Pinpoint the cell where the given text exists, returning its [x, y] midpoint coordinate. 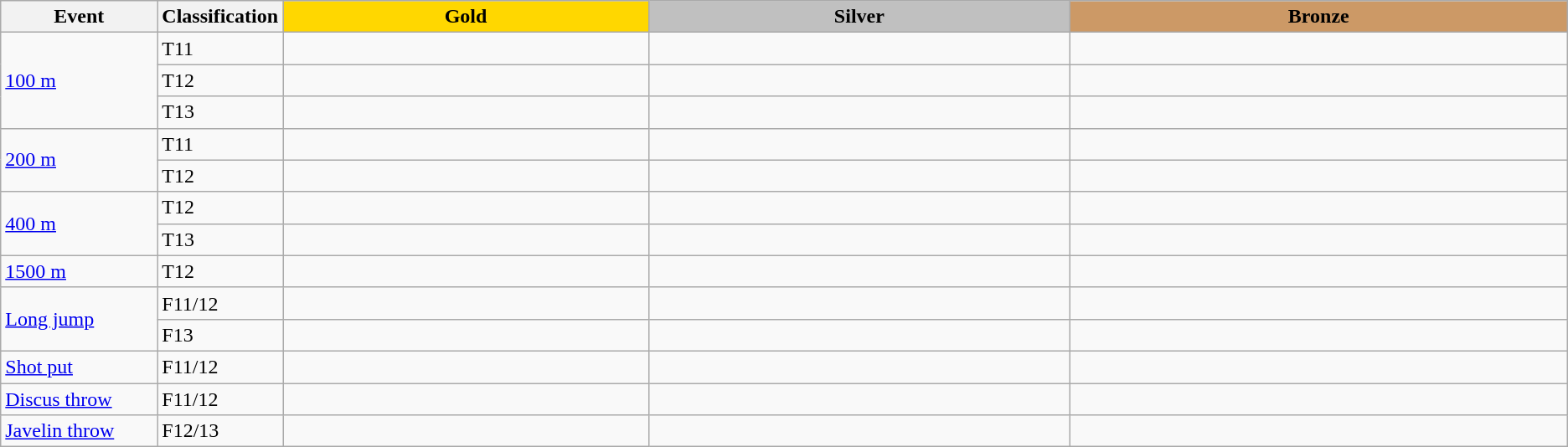
Classification [220, 17]
Javelin throw [79, 431]
400 m [79, 223]
Event [79, 17]
Bronze [1318, 17]
Silver [859, 17]
100 m [79, 80]
F12/13 [220, 431]
1500 m [79, 271]
Shot put [79, 367]
Gold [466, 17]
F13 [220, 335]
Discus throw [79, 399]
Long jump [79, 319]
200 m [79, 160]
